Provide the (x, y) coordinate of the cell's center where the given text is located.  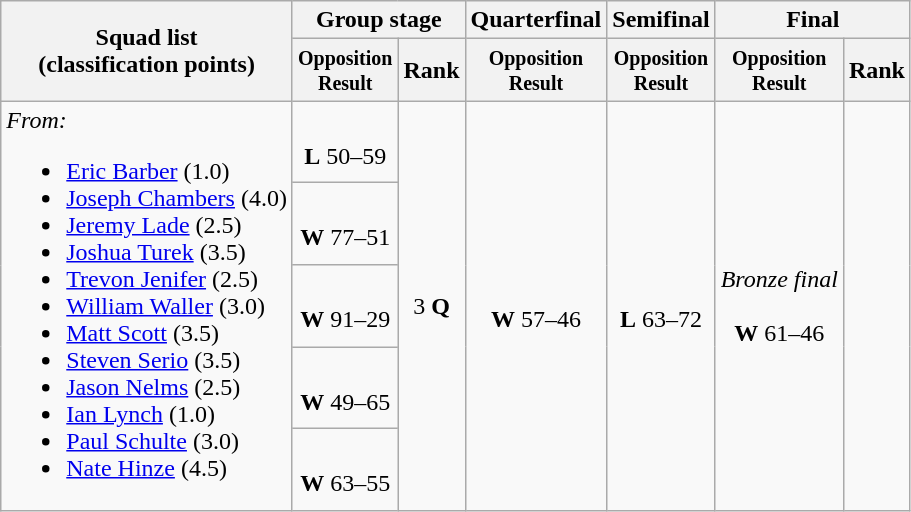
L 50–59 (345, 142)
Quarterfinal (536, 20)
Semifinal (661, 20)
W 91–29 (345, 306)
Group stage (378, 20)
W 57–46 (536, 306)
Bronze finalW 61–46 (779, 306)
W 63–55 (345, 470)
Final (812, 20)
Squad list(classification points) (147, 51)
3 Q (432, 306)
L 63–72 (661, 306)
W 49–65 (345, 388)
W 77–51 (345, 224)
